Locate the cell with the specified text and output its (X, Y) center coordinate. 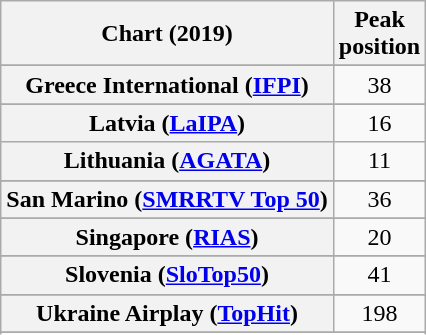
20 (379, 237)
Peakposition (379, 34)
198 (379, 313)
Greece International (IFPI) (168, 85)
Lithuania (AGATA) (168, 161)
Slovenia (SloTop50) (168, 275)
16 (379, 123)
41 (379, 275)
Chart (2019) (168, 34)
San Marino (SMRRTV Top 50) (168, 199)
Singapore (RIAS) (168, 237)
11 (379, 161)
Latvia (LaIPA) (168, 123)
Ukraine Airplay (TopHit) (168, 313)
38 (379, 85)
36 (379, 199)
